Scan for the cell matching the given text and deliver its [X, Y] coordinate at center. 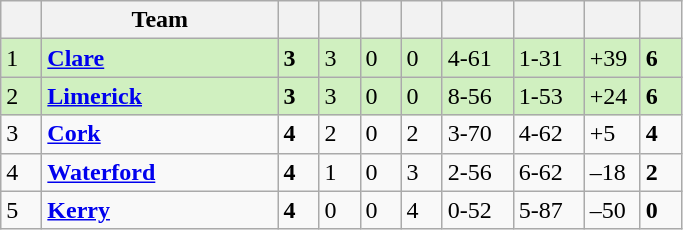
Clare [160, 58]
+39 [612, 58]
–18 [612, 172]
–50 [612, 210]
5 [22, 210]
4-62 [548, 134]
1-53 [548, 96]
Limerick [160, 96]
+24 [612, 96]
4-61 [478, 58]
Team [160, 20]
Cork [160, 134]
6-62 [548, 172]
3-70 [478, 134]
1-31 [548, 58]
5-87 [548, 210]
2-56 [478, 172]
8-56 [478, 96]
Waterford [160, 172]
0-52 [478, 210]
+5 [612, 134]
Kerry [160, 210]
